Capture the cell that displays the provided text and extract its (x, y) central coordinate. 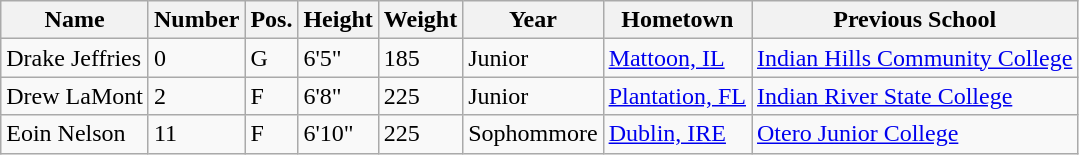
Dublin, IRE (677, 134)
Hometown (677, 20)
185 (420, 58)
Name (75, 20)
Plantation, FL (677, 96)
Drew LaMont (75, 96)
0 (196, 58)
2 (196, 96)
Height (338, 20)
Weight (420, 20)
Indian River State College (915, 96)
Pos. (272, 20)
Otero Junior College (915, 134)
6'10" (338, 134)
Drake Jeffries (75, 58)
Year (533, 20)
Previous School (915, 20)
Eoin Nelson (75, 134)
11 (196, 134)
6'5" (338, 58)
6'8" (338, 96)
Mattoon, IL (677, 58)
Sophommore (533, 134)
G (272, 58)
Number (196, 20)
Indian Hills Community College (915, 58)
